Pinpoint the cell where the given text exists, returning its (x, y) midpoint coordinate. 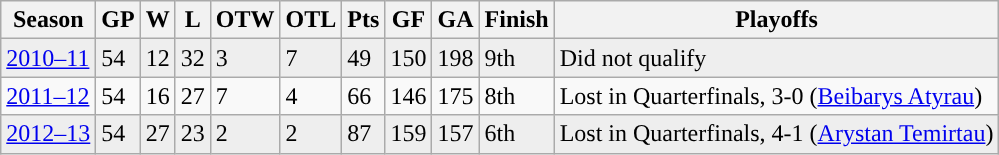
GA (456, 20)
2011–12 (48, 96)
GP (118, 20)
23 (192, 134)
OTL (311, 20)
Did not qualify (776, 58)
159 (408, 134)
2012–13 (48, 134)
198 (456, 58)
GF (408, 20)
Finish (516, 20)
157 (456, 134)
9th (516, 58)
16 (158, 96)
66 (364, 96)
W (158, 20)
2010–11 (48, 58)
Lost in Quarterfinals, 3-0 (Beibarys Atyrau) (776, 96)
32 (192, 58)
Playoffs (776, 20)
146 (408, 96)
12 (158, 58)
150 (408, 58)
L (192, 20)
175 (456, 96)
8th (516, 96)
OTW (245, 20)
49 (364, 58)
6th (516, 134)
3 (245, 58)
Lost in Quarterfinals, 4-1 (Arystan Temirtau) (776, 134)
Season (48, 20)
4 (311, 96)
87 (364, 134)
Pts (364, 20)
